Determine the [x, y] coordinate at the center of the cell enclosing the given text.  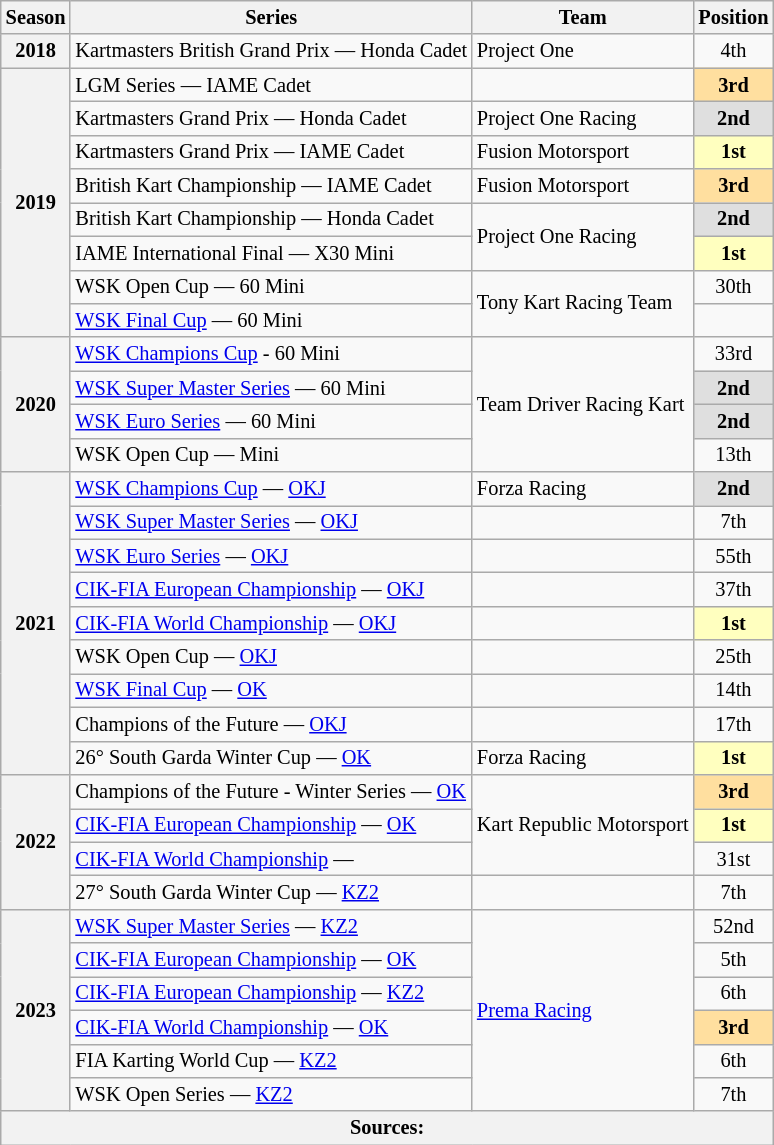
2023 [36, 1010]
CIK-FIA European Championship — KZ2 [271, 993]
WSK Euro Series — OKJ [271, 556]
13th [733, 455]
Tony Kart Racing Team [582, 304]
Team Driver Racing Kart [582, 404]
WSK Final Cup — 60 Mini [271, 320]
CIK-FIA World Championship — OK [271, 1027]
Kart Republic Motorsport [582, 824]
Prema Racing [582, 1010]
British Kart Championship — IAME Cadet [271, 186]
25th [733, 657]
WSK Super Master Series — OKJ [271, 522]
2020 [36, 404]
5th [733, 960]
LGM Series — IAME Cadet [271, 85]
2019 [36, 202]
WSK Open Series — KZ2 [271, 1094]
Team [582, 17]
British Kart Championship — Honda Cadet [271, 219]
CIK-FIA World Championship — [271, 859]
WSK Super Master Series — KZ2 [271, 926]
WSK Final Cup — OK [271, 690]
17th [733, 724]
31st [733, 859]
WSK Euro Series — 60 Mini [271, 421]
27° South Garda Winter Cup — KZ2 [271, 892]
WSK Open Cup — 60 Mini [271, 287]
52nd [733, 926]
26° South Garda Winter Cup — OK [271, 758]
2021 [36, 624]
CIK-FIA European Championship — OKJ [271, 589]
37th [733, 589]
Champions of the Future - Winter Series — OK [271, 791]
WSK Champions Cup - 60 Mini [271, 354]
33rd [733, 354]
CIK-FIA World Championship — OKJ [271, 623]
Project One [582, 51]
Kartmasters British Grand Prix — Honda Cadet [271, 51]
IAME International Final — X30 Mini [271, 253]
Champions of the Future — OKJ [271, 724]
WSK Champions Cup — OKJ [271, 489]
14th [733, 690]
WSK Super Master Series — 60 Mini [271, 388]
30th [733, 287]
WSK Open Cup — Mini [271, 455]
Position [733, 17]
4th [733, 51]
Series [271, 17]
Season [36, 17]
55th [733, 556]
Sources: [388, 1128]
WSK Open Cup — OKJ [271, 657]
2018 [36, 51]
2022 [36, 842]
Kartmasters Grand Prix — IAME Cadet [271, 152]
FIA Karting World Cup — KZ2 [271, 1061]
Kartmasters Grand Prix — Honda Cadet [271, 118]
